Find where the given text appears and provide that cell's center as (x, y) coordinate. 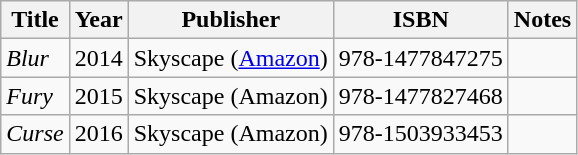
2016 (98, 134)
2014 (98, 58)
2015 (98, 96)
978-1477847275 (420, 58)
Notes (542, 20)
Publisher (230, 20)
Blur (35, 58)
Fury (35, 96)
978-1477827468 (420, 96)
ISBN (420, 20)
978-1503933453 (420, 134)
Year (98, 20)
Title (35, 20)
Curse (35, 134)
